Return the (x, y) coordinate for the center point of the cell that contains the specified text.  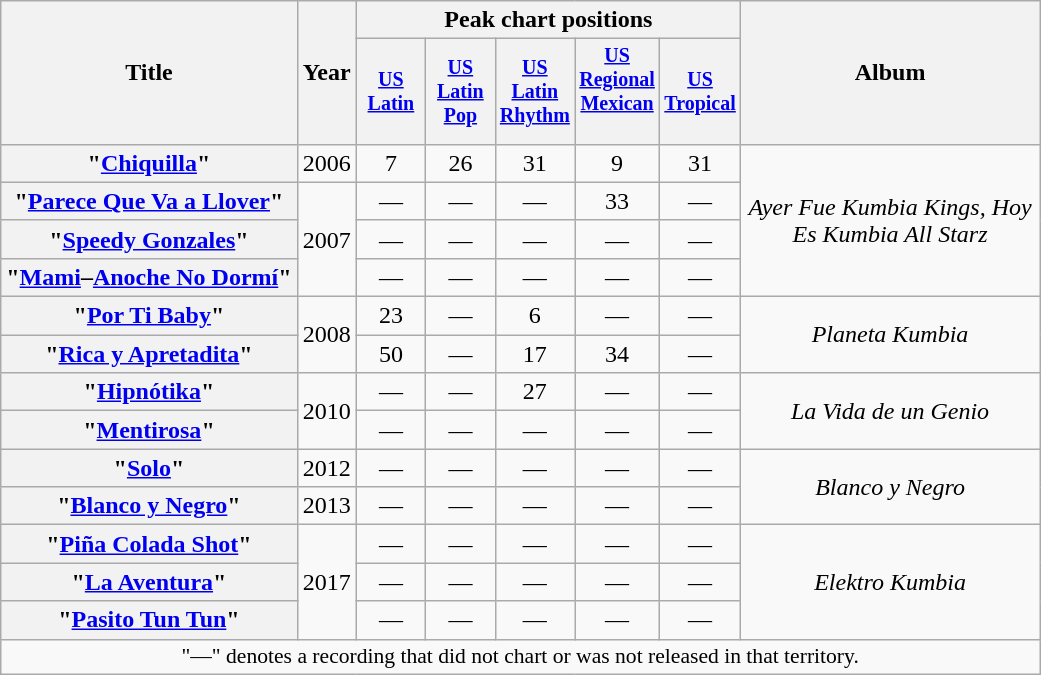
"Por Ti Baby" (149, 316)
26 (460, 163)
La Vida de un Genio (890, 411)
34 (618, 354)
"Rica y Apretadita" (149, 354)
"Hipnótika" (149, 392)
50 (390, 354)
2012 (326, 468)
"Piña Colada Shot" (149, 544)
2017 (326, 582)
"Chiquilla" (149, 163)
Ayer Fue Kumbia Kings, Hoy Es Kumbia All Starz (890, 220)
Planeta Kumbia (890, 335)
"—" denotes a recording that did not chart or was not released in that territory. (520, 657)
USRegionalMexican (618, 92)
"Pasito Tun Tun" (149, 620)
2010 (326, 411)
Title (149, 73)
Album (890, 73)
USLatin (390, 92)
"Mentirosa" (149, 430)
"La Aventura" (149, 582)
33 (618, 201)
USLatinRhythm (534, 92)
USTropical (700, 92)
2013 (326, 506)
Peak chart positions (548, 20)
2007 (326, 239)
7 (390, 163)
2008 (326, 335)
USLatinPop (460, 92)
Elektro Kumbia (890, 582)
"Parece Que Va a Llover" (149, 201)
2006 (326, 163)
Year (326, 73)
23 (390, 316)
17 (534, 354)
Blanco y Negro (890, 487)
"Speedy Gonzales" (149, 239)
6 (534, 316)
"Blanco y Negro" (149, 506)
9 (618, 163)
"Solo" (149, 468)
27 (534, 392)
"Mami–Anoche No Dormí" (149, 277)
